Provide the (X, Y) coordinate of the cell's center where the given text is located.  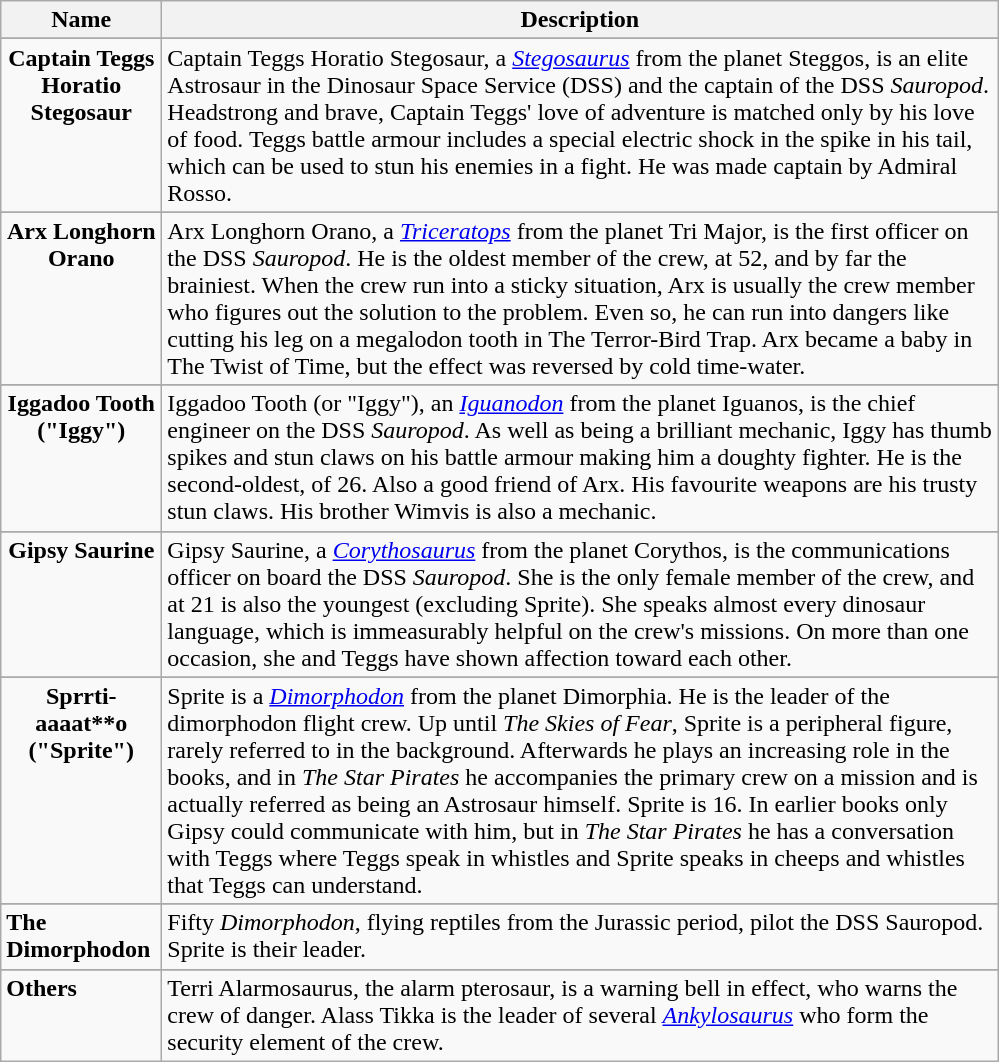
Arx Longhorn Orano (82, 298)
Iggadoo Tooth("Iggy") (82, 458)
Gipsy Saurine (82, 604)
Fifty Dimorphodon, flying reptiles from the Jurassic period, pilot the DSS Sauropod. Sprite is their leader. (580, 936)
Captain Teggs Horatio Stegosaur (82, 126)
Others (82, 1015)
The Dimorphodon (82, 936)
Description (580, 20)
Name (82, 20)
Sprrti-aaaat**o("Sprite") (82, 790)
